Detect which cell encompasses the target text, then output its [X, Y] center coordinate. 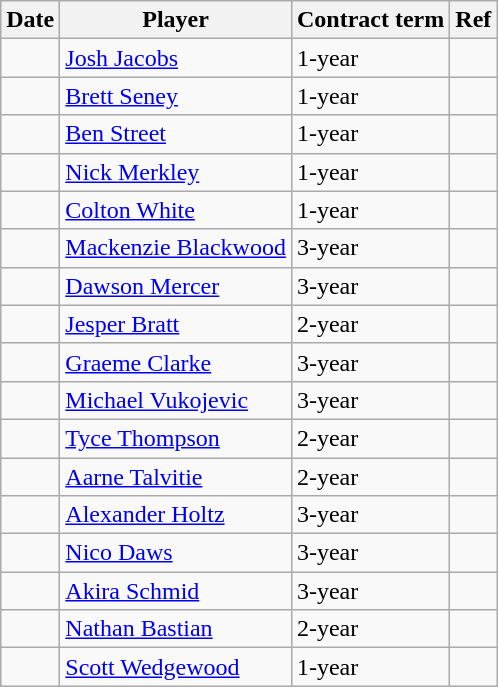
Aarne Talvitie [176, 477]
Player [176, 20]
Contract term [370, 20]
Date [30, 20]
Graeme Clarke [176, 362]
Tyce Thompson [176, 438]
Brett Seney [176, 96]
Nick Merkley [176, 172]
Jesper Bratt [176, 324]
Michael Vukojevic [176, 400]
Mackenzie Blackwood [176, 248]
Akira Schmid [176, 591]
Nathan Bastian [176, 629]
Josh Jacobs [176, 58]
Ben Street [176, 134]
Colton White [176, 210]
Ref [474, 20]
Nico Daws [176, 553]
Scott Wedgewood [176, 667]
Dawson Mercer [176, 286]
Alexander Holtz [176, 515]
